Return (X, Y) of the center of cell containing provided text 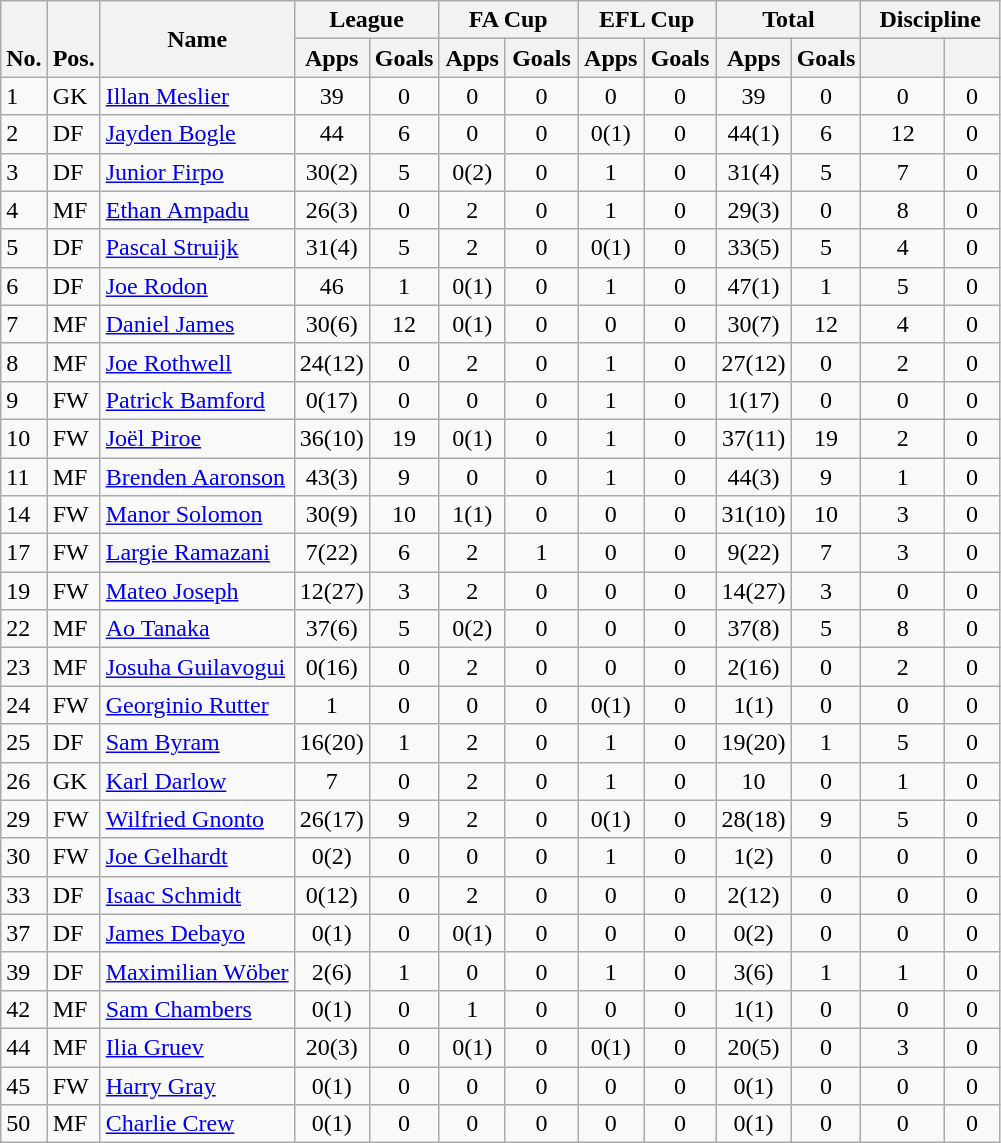
22 (24, 629)
Karl Darlow (197, 781)
30(6) (332, 324)
Joe Rothwell (197, 362)
26(3) (332, 210)
Joe Rodon (197, 286)
3(6) (754, 971)
30(2) (332, 172)
7(22) (332, 553)
29 (24, 819)
Harry Gray (197, 1085)
31(10) (754, 515)
2(16) (754, 667)
46 (332, 286)
23 (24, 667)
33 (24, 895)
1(17) (754, 400)
45 (24, 1085)
Total (788, 20)
Ilia Gruev (197, 1047)
Joël Piroe (197, 438)
29(3) (754, 210)
Isaac Schmidt (197, 895)
EFL Cup (648, 20)
30(7) (754, 324)
20(3) (332, 1047)
37 (24, 933)
Georginio Rutter (197, 705)
Name (197, 39)
25 (24, 743)
50 (24, 1124)
Sam Chambers (197, 1009)
1(2) (754, 857)
26 (24, 781)
37(8) (754, 629)
44(3) (754, 477)
36(10) (332, 438)
Patrick Bamford (197, 400)
16(20) (332, 743)
37(11) (754, 438)
James Debayo (197, 933)
FA Cup (508, 20)
28(18) (754, 819)
Ethan Ampadu (197, 210)
26(17) (332, 819)
47(1) (754, 286)
Pascal Struijk (197, 248)
37(6) (332, 629)
Junior Firpo (197, 172)
Jayden Bogle (197, 134)
0(12) (332, 895)
11 (24, 477)
Discipline (930, 20)
Largie Ramazani (197, 553)
9(22) (754, 553)
No. (24, 39)
33(5) (754, 248)
19(20) (754, 743)
24(12) (332, 362)
42 (24, 1009)
Maximilian Wöber (197, 971)
27(12) (754, 362)
Mateo Joseph (197, 591)
Pos. (74, 39)
44(1) (754, 134)
30(9) (332, 515)
Wilfried Gnonto (197, 819)
14 (24, 515)
Brenden Aaronson (197, 477)
0(17) (332, 400)
Daniel James (197, 324)
Manor Solomon (197, 515)
Josuha Guilavogui (197, 667)
League (366, 20)
2(12) (754, 895)
Sam Byram (197, 743)
30 (24, 857)
17 (24, 553)
12(27) (332, 591)
24 (24, 705)
Illan Meslier (197, 96)
0(16) (332, 667)
14(27) (754, 591)
43(3) (332, 477)
Ao Tanaka (197, 629)
Joe Gelhardt (197, 857)
20(5) (754, 1047)
2(6) (332, 971)
Charlie Crew (197, 1124)
